From the cell containing the given text, extract its center point as (x, y) coordinate. 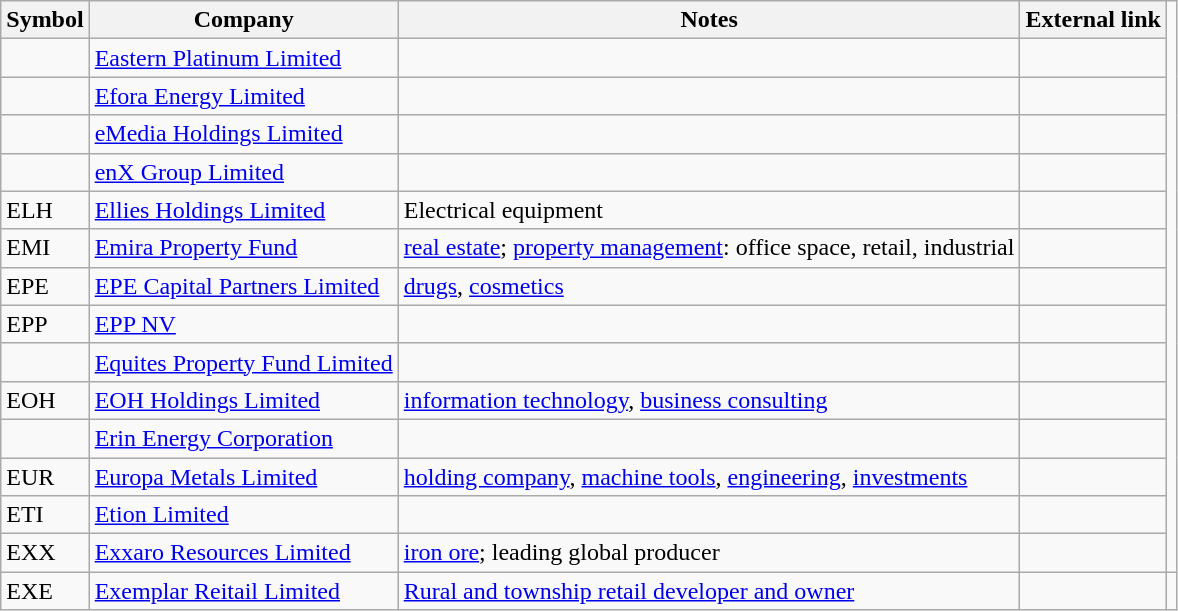
EOH (45, 400)
Europa Metals Limited (244, 477)
Eastern Platinum Limited (244, 58)
holding company, machine tools, engineering, investments (709, 477)
eMedia Holdings Limited (244, 134)
Notes (709, 20)
Efora Energy Limited (244, 96)
EXX (45, 553)
Etion Limited (244, 515)
EOH Holdings Limited (244, 400)
Ellies Holdings Limited (244, 210)
Rural and township retail developer and owner (709, 591)
Company (244, 20)
EMI (45, 248)
EPE (45, 286)
enX Group Limited (244, 172)
Electrical equipment (709, 210)
real estate; property management: office space, retail, industrial (709, 248)
ETI (45, 515)
information technology, business consulting (709, 400)
Symbol (45, 20)
Emira Property Fund (244, 248)
drugs, cosmetics (709, 286)
Exemplar Reitail Limited (244, 591)
External link (1093, 20)
EUR (45, 477)
iron ore; leading global producer (709, 553)
ELH (45, 210)
Erin Energy Corporation (244, 438)
Exxaro Resources Limited (244, 553)
Equites Property Fund Limited (244, 362)
EPP NV (244, 324)
EPE Capital Partners Limited (244, 286)
EXE (45, 591)
EPP (45, 324)
